Find where the given text appears and provide that cell's center as (x, y) coordinate. 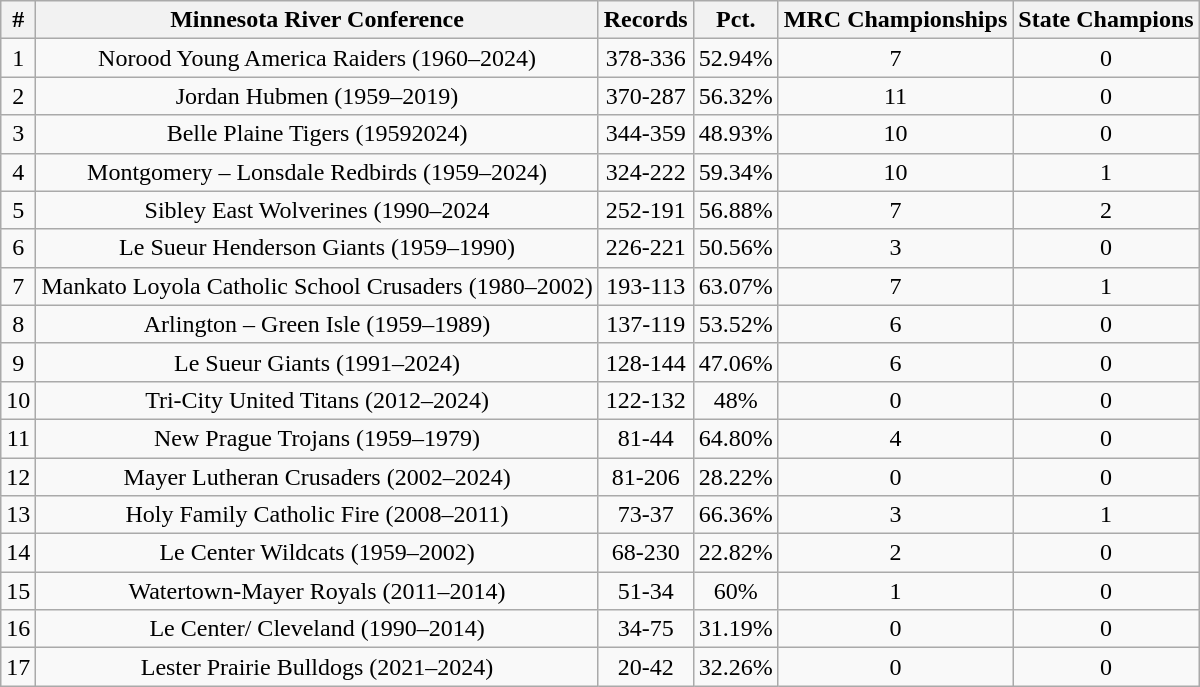
28.22% (736, 477)
8 (18, 324)
34-75 (646, 629)
193-113 (646, 286)
Sibley East Wolverines (1990–2024 (317, 210)
Belle Plaine Tigers (19592024) (317, 134)
252-191 (646, 210)
Le Sueur Giants (1991–2024) (317, 362)
73-37 (646, 515)
9 (18, 362)
52.94% (736, 58)
81-206 (646, 477)
81-44 (646, 438)
Mayer Lutheran Crusaders (2002–2024) (317, 477)
Mankato Loyola Catholic School Crusaders (1980–2002) (317, 286)
# (18, 20)
16 (18, 629)
66.36% (736, 515)
226-221 (646, 248)
50.56% (736, 248)
378-336 (646, 58)
Records (646, 20)
56.32% (736, 96)
60% (736, 591)
Le Center Wildcats (1959–2002) (317, 553)
14 (18, 553)
22.82% (736, 553)
51-34 (646, 591)
56.88% (736, 210)
20-42 (646, 667)
12 (18, 477)
State Champions (1106, 20)
Lester Prairie Bulldogs (2021–2024) (317, 667)
344-359 (646, 134)
MRC Championships (895, 20)
New Prague Trojans (1959–1979) (317, 438)
128-144 (646, 362)
15 (18, 591)
64.80% (736, 438)
32.26% (736, 667)
Tri-City United Titans (2012–2024) (317, 400)
Le Sueur Henderson Giants (1959–1990) (317, 248)
137-119 (646, 324)
13 (18, 515)
Watertown-Mayer Royals (2011–2014) (317, 591)
Arlington – Green Isle (1959–1989) (317, 324)
68-230 (646, 553)
370-287 (646, 96)
59.34% (736, 172)
324-222 (646, 172)
Pct. (736, 20)
31.19% (736, 629)
Minnesota River Conference (317, 20)
Montgomery – Lonsdale Redbirds (1959–2024) (317, 172)
122-132 (646, 400)
63.07% (736, 286)
47.06% (736, 362)
Le Center/ Cleveland (1990–2014) (317, 629)
48.93% (736, 134)
53.52% (736, 324)
Holy Family Catholic Fire (2008–2011) (317, 515)
Jordan Hubmen (1959–2019) (317, 96)
17 (18, 667)
Norood Young America Raiders (1960–2024) (317, 58)
48% (736, 400)
5 (18, 210)
